Return the [X, Y] coordinate for the center point of the cell that contains the specified text.  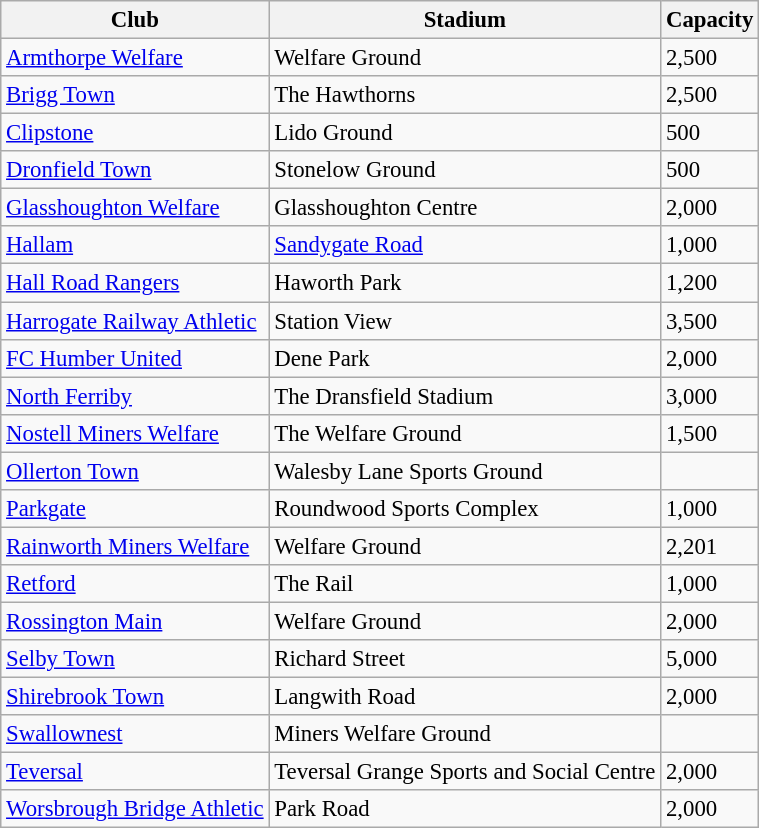
Retford [135, 584]
Haworth Park [465, 283]
Hall Road Rangers [135, 283]
The Hawthorns [465, 95]
Swallownest [135, 734]
Worsbrough Bridge Athletic [135, 809]
Richard Street [465, 659]
Roundwood Sports Complex [465, 509]
Glasshoughton Welfare [135, 208]
Clipstone [135, 133]
Teversal Grange Sports and Social Centre [465, 772]
Shirebrook Town [135, 697]
The Dransfield Stadium [465, 396]
Ollerton Town [135, 471]
North Ferriby [135, 396]
Langwith Road [465, 697]
Miners Welfare Ground [465, 734]
Capacity [710, 20]
Selby Town [135, 659]
The Welfare Ground [465, 433]
1,500 [710, 433]
Sandygate Road [465, 245]
1,200 [710, 283]
Lido Ground [465, 133]
Teversal [135, 772]
The Rail [465, 584]
Brigg Town [135, 95]
5,000 [710, 659]
Armthorpe Welfare [135, 58]
Glasshoughton Centre [465, 208]
Club [135, 20]
Rainworth Miners Welfare [135, 546]
Station View [465, 321]
Walesby Lane Sports Ground [465, 471]
Stonelow Ground [465, 170]
FC Humber United [135, 358]
Parkgate [135, 509]
Rossington Main [135, 621]
Dene Park [465, 358]
2,201 [710, 546]
3,000 [710, 396]
Harrogate Railway Athletic [135, 321]
Stadium [465, 20]
Dronfield Town [135, 170]
3,500 [710, 321]
Hallam [135, 245]
Nostell Miners Welfare [135, 433]
Park Road [465, 809]
